Find where the given text appears and provide that cell's center as [x, y] coordinate. 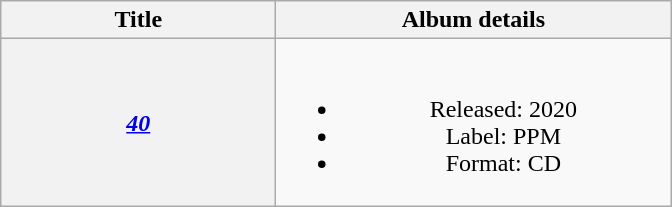
Title [138, 20]
Album details [474, 20]
Released: 2020Label: PPMFormat: CD [474, 122]
40 [138, 122]
